Extract the [x, y] coordinate from the center of the cell holding the provided text.  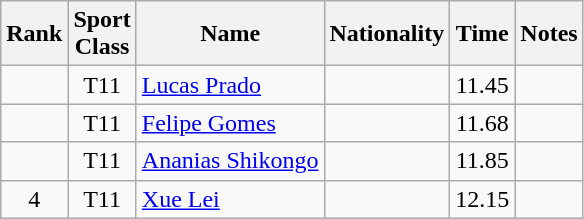
4 [34, 199]
Rank [34, 34]
Felipe Gomes [230, 123]
11.68 [482, 123]
Ananias Shikongo [230, 161]
Nationality [387, 34]
11.45 [482, 85]
12.15 [482, 199]
Time [482, 34]
SportClass [102, 34]
Name [230, 34]
Notes [549, 34]
Xue Lei [230, 199]
11.85 [482, 161]
Lucas Prado [230, 85]
